Provide the [x, y] coordinate of the cell's center where the given text is located.  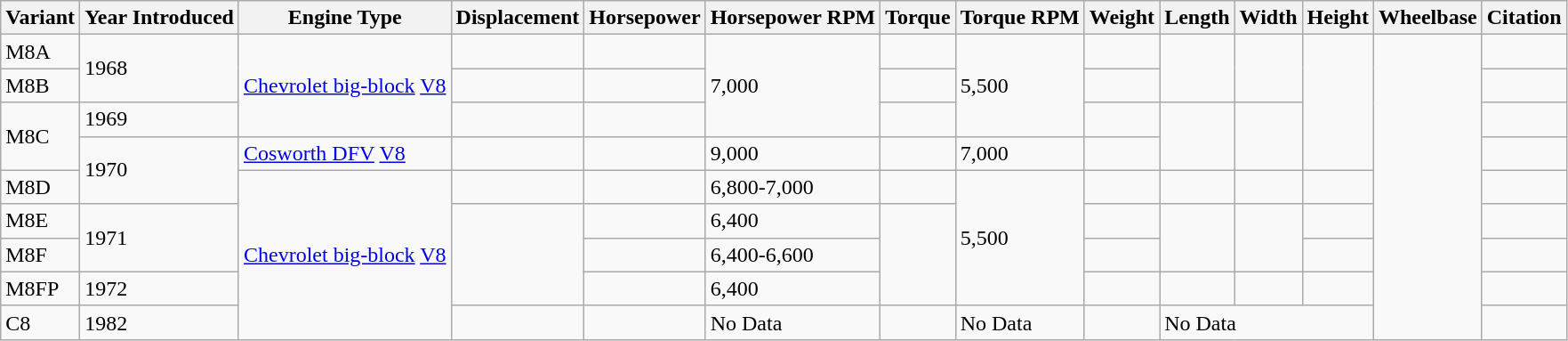
Width [1268, 18]
1968 [160, 69]
Year Introduced [160, 18]
M8C [41, 136]
Torque RPM [1019, 18]
M8F [41, 255]
Weight [1122, 18]
C8 [41, 322]
1982 [160, 322]
Variant [41, 18]
Cosworth DFV V8 [345, 153]
Engine Type [345, 18]
Wheelbase [1427, 18]
Horsepower RPM [793, 18]
M8B [41, 85]
M8A [41, 52]
6,800-7,000 [793, 187]
Height [1338, 18]
Citation [1524, 18]
1969 [160, 119]
6,400-6,600 [793, 255]
Length [1197, 18]
M8FP [41, 288]
1972 [160, 288]
Displacement [518, 18]
9,000 [793, 153]
1971 [160, 238]
M8D [41, 187]
1970 [160, 170]
Horsepower [645, 18]
Torque [918, 18]
M8E [41, 221]
